Identify which cell holds the provided text, then report its [x, y] central coordinate. 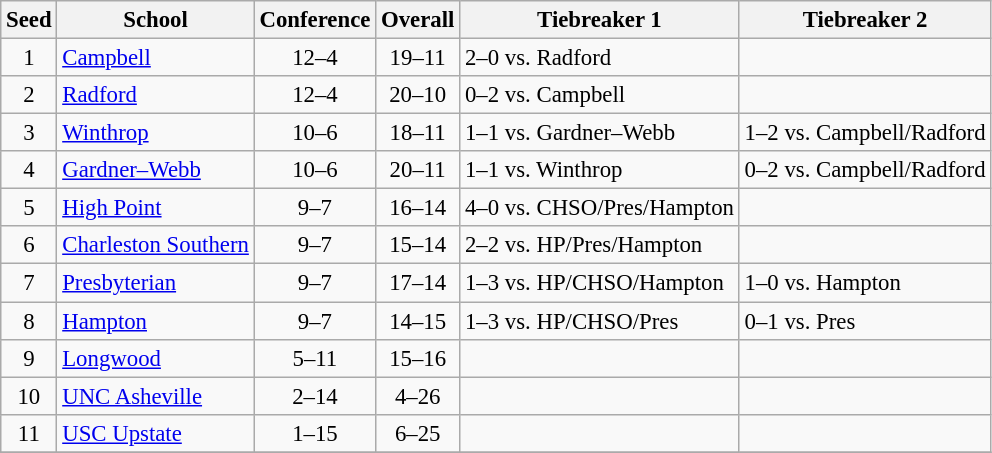
Radford [156, 95]
7 [29, 283]
5 [29, 208]
4–26 [418, 396]
1–1 vs. Gardner–Webb [600, 133]
6–25 [418, 433]
2 [29, 95]
10 [29, 396]
1–0 vs. Hampton [865, 283]
0–1 vs. Pres [865, 321]
1–1 vs. Winthrop [600, 170]
18–11 [418, 133]
Gardner–Webb [156, 170]
1–3 vs. HP/CHSO/Pres [600, 321]
4–0 vs. CHSO/Pres/Hampton [600, 208]
Conference [315, 20]
Winthrop [156, 133]
4 [29, 170]
0–2 vs. Campbell/Radford [865, 170]
9 [29, 358]
Charleston Southern [156, 245]
Campbell [156, 58]
Seed [29, 20]
1–15 [315, 433]
17–14 [418, 283]
Overall [418, 20]
19–11 [418, 58]
16–14 [418, 208]
Presbyterian [156, 283]
8 [29, 321]
14–15 [418, 321]
5–11 [315, 358]
School [156, 20]
Tiebreaker 1 [600, 20]
1–3 vs. HP/CHSO/Hampton [600, 283]
USC Upstate [156, 433]
1–2 vs. Campbell/Radford [865, 133]
3 [29, 133]
2–0 vs. Radford [600, 58]
20–11 [418, 170]
Tiebreaker 2 [865, 20]
UNC Asheville [156, 396]
6 [29, 245]
2–2 vs. HP/Pres/Hampton [600, 245]
0–2 vs. Campbell [600, 95]
20–10 [418, 95]
15–16 [418, 358]
High Point [156, 208]
15–14 [418, 245]
2–14 [315, 396]
Longwood [156, 358]
Hampton [156, 321]
1 [29, 58]
11 [29, 433]
